Identify which cell holds the provided text, then report its (x, y) central coordinate. 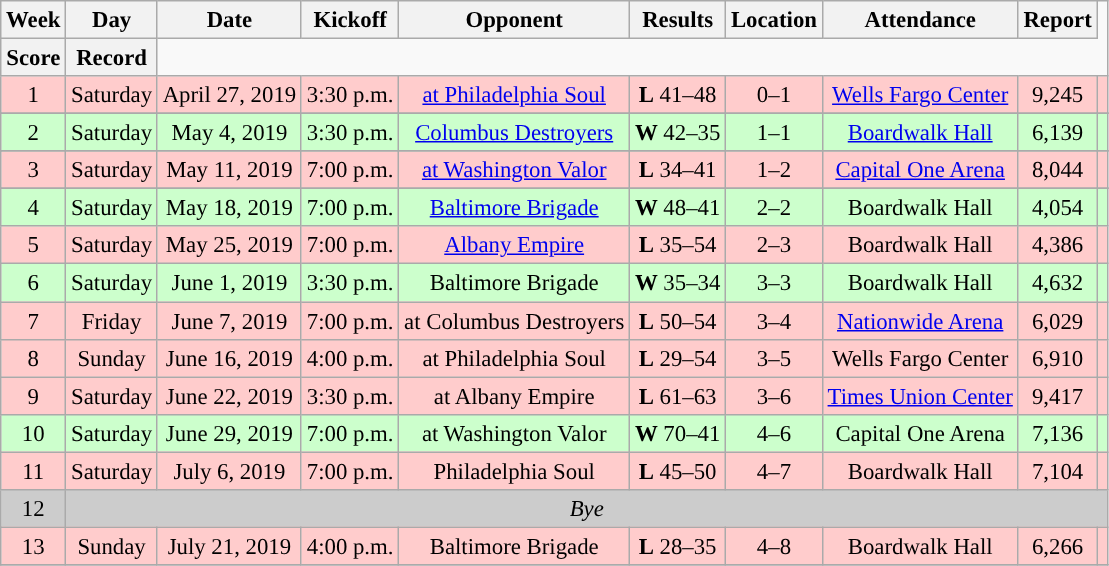
7 (34, 321)
W 35–34 (678, 283)
12 (34, 509)
June 7, 2019 (229, 321)
Attendance (920, 20)
3–3 (774, 283)
L 45–50 (678, 471)
L 50–54 (678, 321)
Bye (587, 509)
June 29, 2019 (229, 433)
June 1, 2019 (229, 283)
July 21, 2019 (229, 546)
Friday (112, 321)
June 22, 2019 (229, 396)
Philadelphia Soul (514, 471)
Opponent (514, 20)
Albany Empire (514, 245)
L 61–63 (678, 396)
Date (229, 20)
1–1 (774, 133)
Times Union Center (920, 396)
6,139 (1058, 133)
6,029 (1058, 321)
3–6 (774, 396)
6,910 (1058, 358)
4,054 (1058, 208)
4,386 (1058, 245)
13 (34, 546)
8,044 (1058, 170)
7,104 (1058, 471)
1 (34, 95)
5 (34, 245)
at Albany Empire (514, 396)
9 (34, 396)
Record (112, 58)
2–3 (774, 245)
May 18, 2019 (229, 208)
Report (1058, 20)
4,632 (1058, 283)
4–6 (774, 433)
2 (34, 133)
6,266 (1058, 546)
Columbus Destroyers (514, 133)
W 48–41 (678, 208)
Week (34, 20)
Score (34, 58)
4–7 (774, 471)
at Columbus Destroyers (514, 321)
L 29–54 (678, 358)
2–2 (774, 208)
July 6, 2019 (229, 471)
May 4, 2019 (229, 133)
June 16, 2019 (229, 358)
W 42–35 (678, 133)
9,417 (1058, 396)
8 (34, 358)
W 70–41 (678, 433)
April 27, 2019 (229, 95)
9,245 (1058, 95)
10 (34, 433)
7,136 (1058, 433)
3 (34, 170)
3–5 (774, 358)
May 25, 2019 (229, 245)
L 28–35 (678, 546)
L 35–54 (678, 245)
4 (34, 208)
1–2 (774, 170)
L 34–41 (678, 170)
Kickoff (350, 20)
Nationwide Arena (920, 321)
Location (774, 20)
Results (678, 20)
3–4 (774, 321)
6 (34, 283)
11 (34, 471)
Day (112, 20)
L 41–48 (678, 95)
4–8 (774, 546)
May 11, 2019 (229, 170)
0–1 (774, 95)
